Locate the cell with the specified text and output its [X, Y] center coordinate. 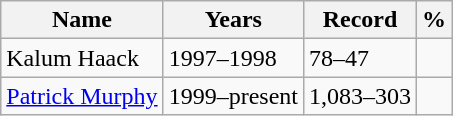
Patrick Murphy [82, 96]
Record [360, 20]
Years [233, 20]
Kalum Haack [82, 58]
1997–1998 [233, 58]
1,083–303 [360, 96]
78–47 [360, 58]
1999–present [233, 96]
% [434, 20]
Name [82, 20]
